Output the (X, Y) coordinate of the center of the cell containing the given text.  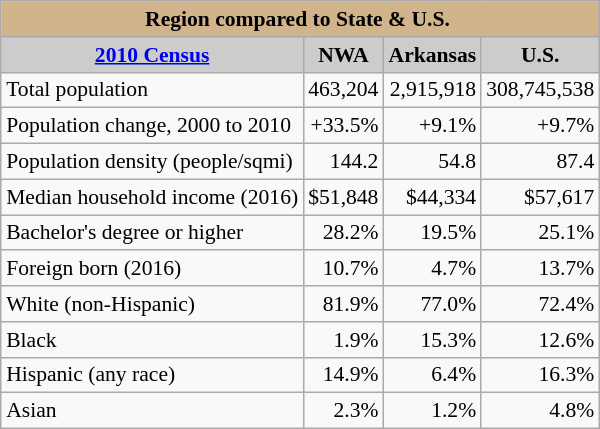
$51,848 (343, 197)
Asian (152, 411)
1.2% (432, 411)
Region compared to State & U.S. (300, 19)
19.5% (432, 232)
16.3% (540, 375)
+9.7% (540, 126)
144.2 (343, 161)
Bachelor's degree or higher (152, 232)
Black (152, 339)
White (non-Hispanic) (152, 304)
81.9% (343, 304)
28.2% (343, 232)
1.9% (343, 339)
2,915,918 (432, 90)
15.3% (432, 339)
$57,617 (540, 197)
+33.5% (343, 126)
12.6% (540, 339)
Arkansas (432, 54)
308,745,538 (540, 90)
Foreign born (2016) (152, 268)
25.1% (540, 232)
77.0% (432, 304)
72.4% (540, 304)
4.7% (432, 268)
13.7% (540, 268)
+9.1% (432, 126)
2.3% (343, 411)
Total population (152, 90)
6.4% (432, 375)
$44,334 (432, 197)
Population change, 2000 to 2010 (152, 126)
Hispanic (any race) (152, 375)
463,204 (343, 90)
Median household income (2016) (152, 197)
Population density (people/sqmi) (152, 161)
U.S. (540, 54)
87.4 (540, 161)
NWA (343, 54)
14.9% (343, 375)
54.8 (432, 161)
2010 Census (152, 54)
10.7% (343, 268)
4.8% (540, 411)
